Extract the [X, Y] coordinate from the center of the cell holding the provided text.  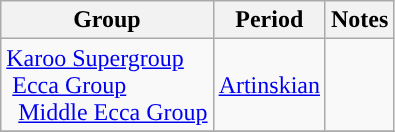
Group [107, 20]
Karoo Supergroup Ecca Group Middle Ecca Group [107, 85]
Artinskian [269, 85]
Notes [359, 20]
Period [269, 20]
